Extract the [x, y] coordinate from the center of the cell holding the provided text.  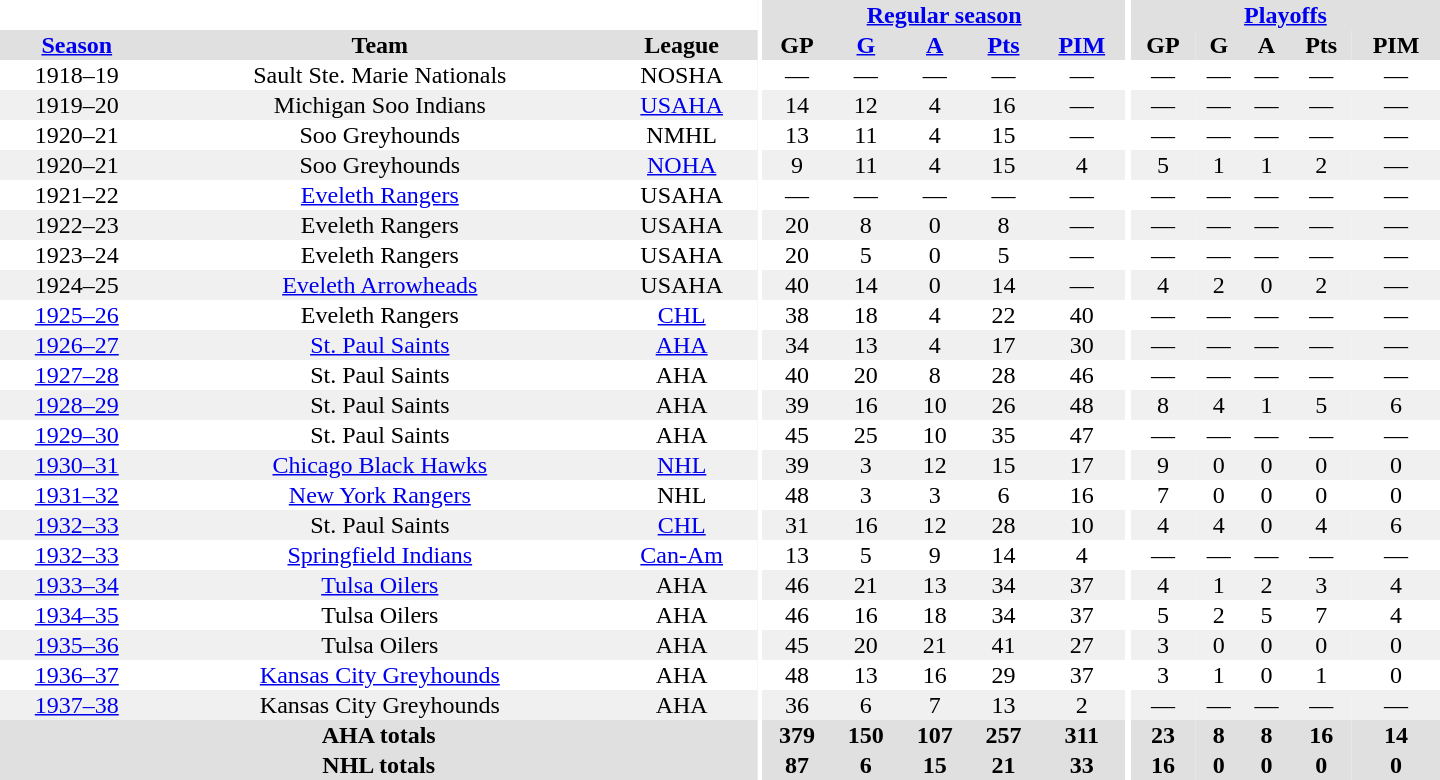
Springfield Indians [380, 555]
1937–38 [77, 705]
27 [1082, 645]
1930–31 [77, 465]
1931–32 [77, 495]
47 [1082, 435]
107 [934, 735]
Eveleth Arrowheads [380, 285]
Michigan Soo Indians [380, 105]
29 [1004, 675]
22 [1004, 315]
36 [798, 705]
1933–34 [77, 585]
41 [1004, 645]
1919–20 [77, 105]
Regular season [944, 15]
257 [1004, 735]
1924–25 [77, 285]
1918–19 [77, 75]
1923–24 [77, 255]
NHL totals [378, 765]
87 [798, 765]
1926–27 [77, 345]
31 [798, 525]
1934–35 [77, 615]
NOHA [682, 165]
Chicago Black Hawks [380, 465]
26 [1004, 405]
New York Rangers [380, 495]
1927–28 [77, 375]
1936–37 [77, 675]
38 [798, 315]
150 [866, 735]
Playoffs [1286, 15]
311 [1082, 735]
Sault Ste. Marie Nationals [380, 75]
1922–23 [77, 225]
NMHL [682, 135]
30 [1082, 345]
1921–22 [77, 195]
25 [866, 435]
23 [1163, 735]
1928–29 [77, 405]
35 [1004, 435]
Can-Am [682, 555]
379 [798, 735]
33 [1082, 765]
1929–30 [77, 435]
Team [380, 45]
AHA totals [378, 735]
1925–26 [77, 315]
1935–36 [77, 645]
Season [77, 45]
League [682, 45]
NOSHA [682, 75]
